Locate the cell with the specified text and output its [X, Y] center coordinate. 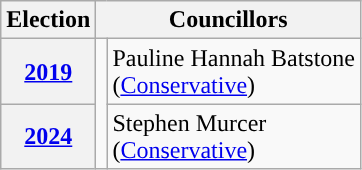
2019 [48, 72]
2024 [48, 136]
Pauline Hannah Batstone(Conservative) [234, 72]
Stephen Murcer(Conservative) [234, 136]
Election [48, 20]
Councillors [228, 20]
